Identify which cell holds the provided text, then report its [x, y] central coordinate. 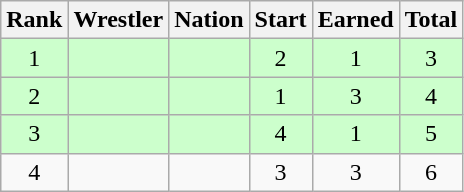
Total [431, 20]
5 [431, 134]
Start [280, 20]
Nation [209, 20]
6 [431, 172]
Rank [34, 20]
Wrestler [118, 20]
Earned [356, 20]
